Locate the cell with the specified text and output its (X, Y) center coordinate. 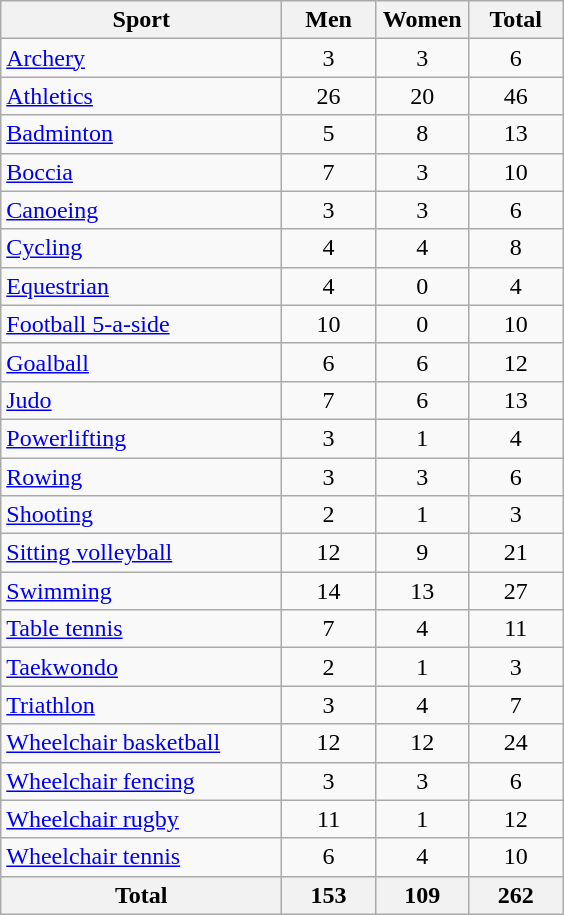
24 (516, 743)
262 (516, 895)
Athletics (142, 96)
Football 5-a-side (142, 324)
Sport (142, 20)
Canoeing (142, 210)
Women (422, 20)
Goalball (142, 362)
Cycling (142, 248)
Sitting volleyball (142, 553)
Taekwondo (142, 667)
14 (329, 591)
27 (516, 591)
Badminton (142, 134)
Wheelchair basketball (142, 743)
Powerlifting (142, 438)
Judo (142, 400)
Archery (142, 58)
153 (329, 895)
5 (329, 134)
Rowing (142, 477)
20 (422, 96)
26 (329, 96)
Boccia (142, 172)
Table tennis (142, 629)
46 (516, 96)
Shooting (142, 515)
Wheelchair tennis (142, 857)
109 (422, 895)
Swimming (142, 591)
21 (516, 553)
Wheelchair rugby (142, 819)
Triathlon (142, 705)
Equestrian (142, 286)
Wheelchair fencing (142, 781)
9 (422, 553)
Men (329, 20)
